From the cell containing the given text, extract its center point as [X, Y] coordinate. 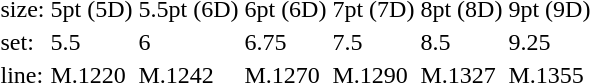
6 [188, 42]
6.75 [286, 42]
7.5 [374, 42]
5.5 [92, 42]
8.5 [462, 42]
